Capture the cell that displays the provided text and extract its [x, y] central coordinate. 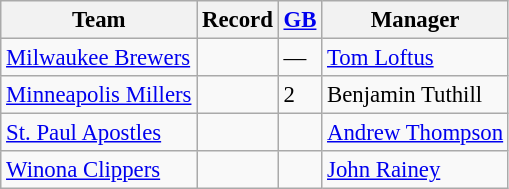
Andrew Thompson [416, 133]
Benjamin Tuthill [416, 95]
— [300, 58]
Tom Loftus [416, 58]
Manager [416, 20]
2 [300, 95]
Record [238, 20]
John Rainey [416, 170]
Winona Clippers [99, 170]
Team [99, 20]
Minneapolis Millers [99, 95]
Milwaukee Brewers [99, 58]
St. Paul Apostles [99, 133]
GB [300, 20]
